Return [x, y] of the center of cell containing provided text 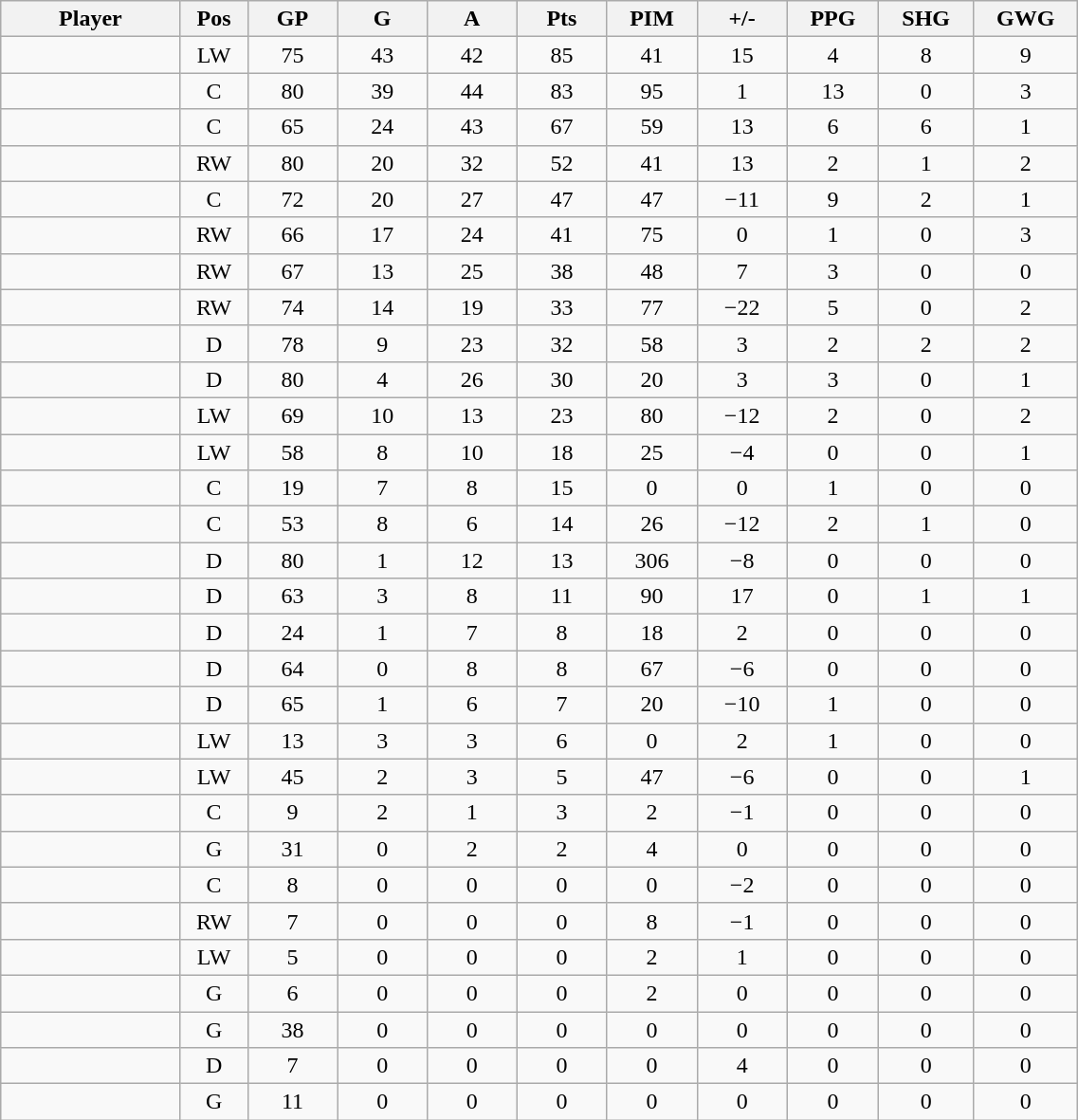
12 [472, 560]
42 [472, 55]
74 [292, 307]
−4 [741, 452]
GWG [1025, 19]
45 [292, 777]
30 [561, 379]
66 [292, 235]
27 [472, 199]
−8 [741, 560]
A [472, 19]
PIM [652, 19]
GP [292, 19]
−2 [741, 885]
64 [292, 669]
+/- [741, 19]
72 [292, 199]
63 [292, 597]
48 [652, 271]
59 [652, 127]
95 [652, 91]
90 [652, 597]
Pos [214, 19]
44 [472, 91]
−22 [741, 307]
SHG [926, 19]
PPG [832, 19]
Player [91, 19]
33 [561, 307]
−11 [741, 199]
78 [292, 343]
53 [292, 524]
85 [561, 55]
306 [652, 560]
77 [652, 307]
69 [292, 415]
−10 [741, 705]
39 [383, 91]
83 [561, 91]
31 [292, 849]
Pts [561, 19]
52 [561, 163]
